Search for the cell housing the specified text and yield its (x, y) center coordinate. 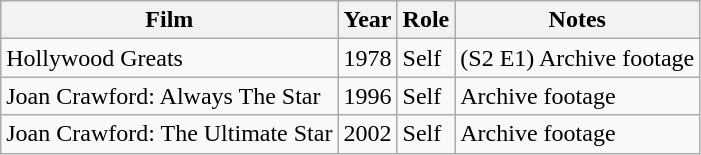
2002 (368, 134)
Joan Crawford: Always The Star (170, 96)
Notes (578, 20)
1996 (368, 96)
Joan Crawford: The Ultimate Star (170, 134)
Year (368, 20)
Role (426, 20)
Film (170, 20)
(S2 E1) Archive footage (578, 58)
Hollywood Greats (170, 58)
1978 (368, 58)
